Scan for the cell matching the given text and deliver its (x, y) coordinate at center. 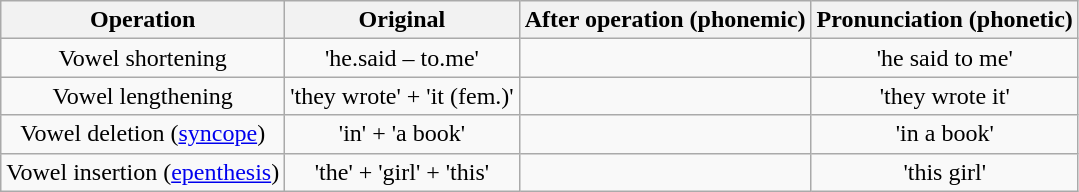
'they wrote it' (944, 96)
Vowel shortening (143, 58)
Original (402, 20)
'the' + 'girl' + 'this' (402, 172)
'he said to me' (944, 58)
'they wrote' + 'it (fem.)' (402, 96)
Vowel deletion (syncope) (143, 134)
Vowel lengthening (143, 96)
'this girl' (944, 172)
Operation (143, 20)
'in a book' (944, 134)
After operation (phonemic) (665, 20)
'in' + 'a book' (402, 134)
Vowel insertion (epenthesis) (143, 172)
'he.said – to.me' (402, 58)
Pronunciation (phonetic) (944, 20)
